Search for the cell housing the specified text and yield its [X, Y] center coordinate. 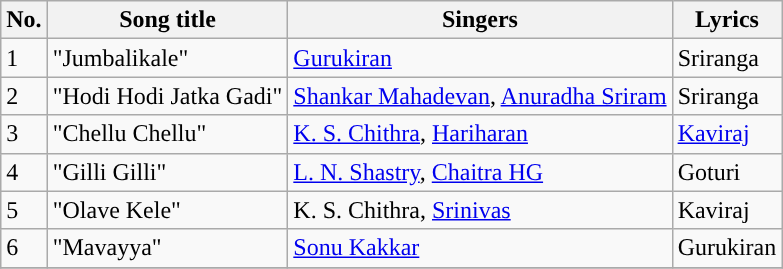
5 [24, 210]
Goturi [727, 172]
L. N. Shastry, Chaitra HG [480, 172]
"Hodi Hodi Jatka Gadi" [168, 96]
3 [24, 134]
"Chellu Chellu" [168, 134]
"Mavayya" [168, 248]
Song title [168, 20]
"Jumbalikale" [168, 58]
4 [24, 172]
6 [24, 248]
Lyrics [727, 20]
"Gilli Gilli" [168, 172]
Shankar Mahadevan, Anuradha Sriram [480, 96]
K. S. Chithra, Srinivas [480, 210]
2 [24, 96]
Sonu Kakkar [480, 248]
K. S. Chithra, Hariharan [480, 134]
1 [24, 58]
"Olave Kele" [168, 210]
No. [24, 20]
Singers [480, 20]
